Output the (x, y) coordinate of the center of the cell containing the given text.  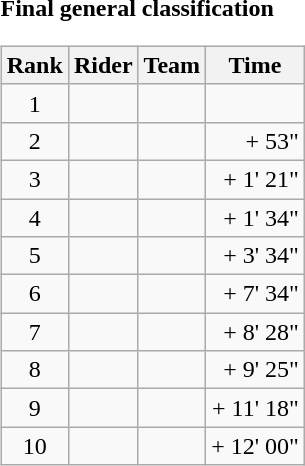
Rider (103, 65)
3 (34, 179)
+ 1' 21" (256, 179)
7 (34, 332)
9 (34, 408)
Team (172, 65)
+ 12' 00" (256, 446)
+ 53" (256, 141)
+ 11' 18" (256, 408)
+ 3' 34" (256, 256)
10 (34, 446)
2 (34, 141)
8 (34, 370)
6 (34, 294)
+ 8' 28" (256, 332)
+ 9' 25" (256, 370)
+ 1' 34" (256, 217)
Time (256, 65)
Rank (34, 65)
4 (34, 217)
+ 7' 34" (256, 294)
1 (34, 103)
5 (34, 256)
